Locate the cell with the specified text and output its [x, y] center coordinate. 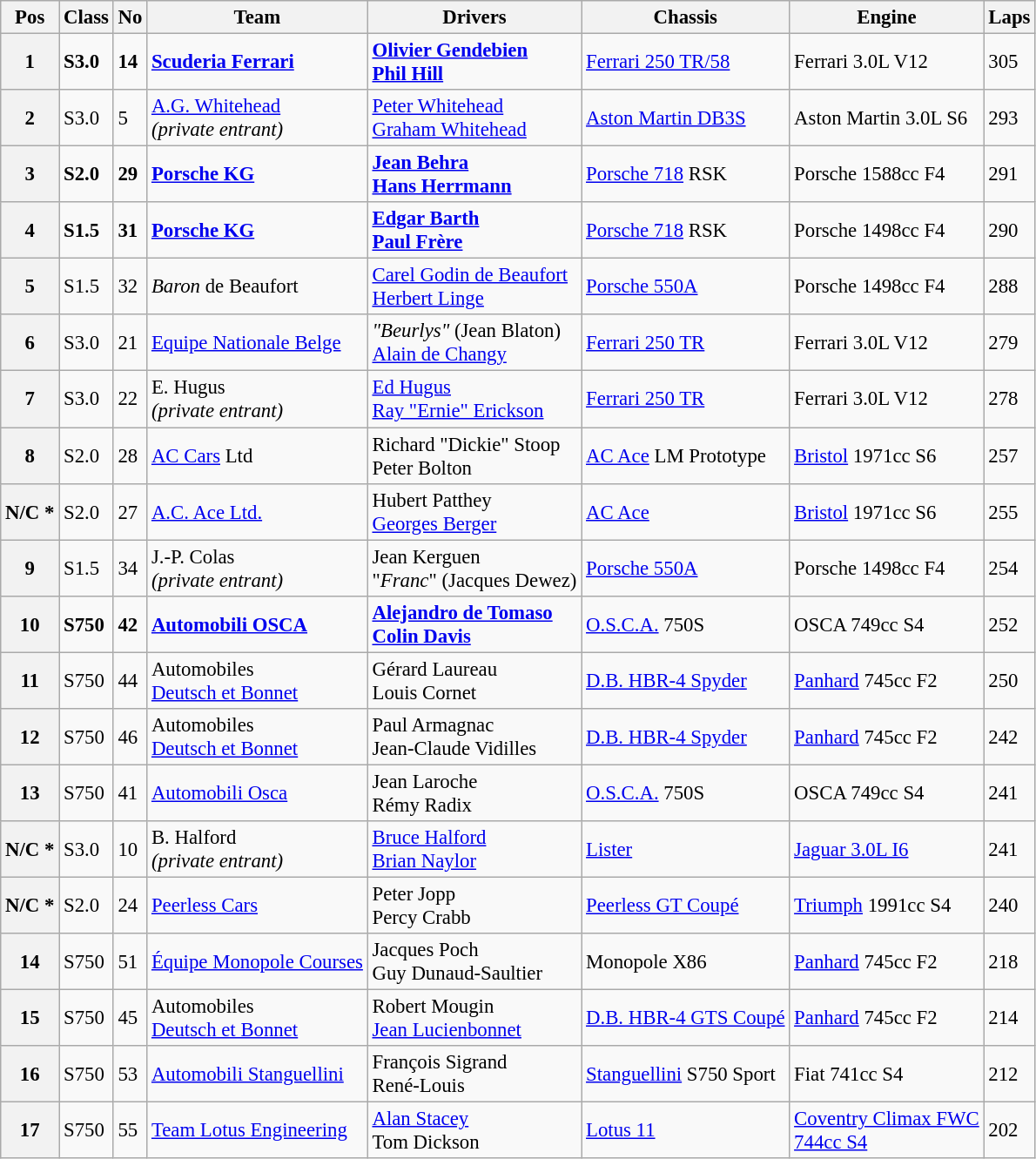
Pos [30, 17]
Baron de Beaufort [258, 287]
Automobili Stanguellini [258, 1075]
13 [30, 792]
29 [130, 174]
Alejandro de Tomaso Colin Davis [474, 623]
12 [30, 737]
Laps [1010, 17]
8 [30, 456]
Peerless GT Coupé [686, 906]
202 [1010, 1130]
Engine [886, 17]
32 [130, 287]
Team [258, 17]
212 [1010, 1075]
Alan Stacey Tom Dickson [474, 1130]
Scuderia Ferrari [258, 63]
55 [130, 1130]
4 [30, 230]
24 [130, 906]
Triumph 1991cc S4 [886, 906]
Aston Martin DB3S [686, 118]
257 [1010, 456]
Chassis [686, 17]
Équipe Monopole Courses [258, 961]
290 [1010, 230]
AC Cars Ltd [258, 456]
252 [1010, 623]
Lister [686, 850]
Porsche 1588cc F4 [886, 174]
279 [1010, 343]
9 [30, 568]
15 [30, 1019]
Peter Whitehead Graham Whitehead [474, 118]
Class [87, 17]
1 [30, 63]
François Sigrand René-Louis [474, 1075]
A.G. Whitehead(private entrant) [258, 118]
11 [30, 681]
255 [1010, 512]
278 [1010, 399]
Coventry Climax FWC744cc S4 [886, 1130]
Ed Hugus Ray "Ernie" Erickson [474, 399]
21 [130, 343]
214 [1010, 1019]
293 [1010, 118]
No [130, 17]
Automobili Osca [258, 792]
Jean Laroche Rémy Radix [474, 792]
45 [130, 1019]
218 [1010, 961]
Drivers [474, 17]
7 [30, 399]
Aston Martin 3.0L S6 [886, 118]
Automobili OSCA [258, 623]
AC Ace LM Prototype [686, 456]
6 [30, 343]
Equipe Nationale Belge [258, 343]
31 [130, 230]
J.-P. Colas(private entrant) [258, 568]
34 [130, 568]
Bruce Halford Brian Naylor [474, 850]
Ferrari 250 TR/58 [686, 63]
46 [130, 737]
22 [130, 399]
Edgar Barth Paul Frère [474, 230]
Peter Jopp Percy Crabb [474, 906]
51 [130, 961]
41 [130, 792]
44 [130, 681]
242 [1010, 737]
Robert Mougin Jean Lucienbonnet [474, 1019]
27 [130, 512]
53 [130, 1075]
254 [1010, 568]
Fiat 741cc S4 [886, 1075]
Richard "Dickie" Stoop Peter Bolton [474, 456]
B. Halford(private entrant) [258, 850]
Team Lotus Engineering [258, 1130]
250 [1010, 681]
Jacques Poch Guy Dunaud-Saultier [474, 961]
Carel Godin de Beaufort Herbert Linge [474, 287]
D.B. HBR-4 GTS Coupé [686, 1019]
Gérard Laureau Louis Cornet [474, 681]
2 [30, 118]
Stanguellini S750 Sport [686, 1075]
Olivier Gendebien Phil Hill [474, 63]
Lotus 11 [686, 1130]
Peerless Cars [258, 906]
Monopole X86 [686, 961]
Jean Kerguen "Franc" (Jacques Dewez) [474, 568]
288 [1010, 287]
240 [1010, 906]
AC Ace [686, 512]
Jean Behra Hans Herrmann [474, 174]
Jaguar 3.0L I6 [886, 850]
291 [1010, 174]
305 [1010, 63]
"Beurlys" (Jean Blaton) Alain de Changy [474, 343]
A.C. Ace Ltd. [258, 512]
28 [130, 456]
42 [130, 623]
Paul Armagnac Jean-Claude Vidilles [474, 737]
17 [30, 1130]
3 [30, 174]
16 [30, 1075]
E. Hugus(private entrant) [258, 399]
Hubert Patthey Georges Berger [474, 512]
